Return (x, y) of the center of cell containing provided text 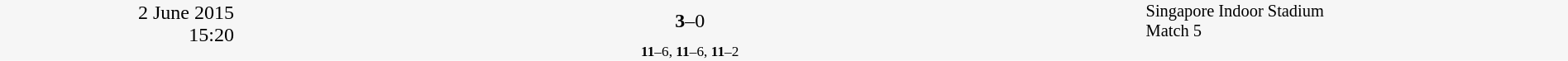
2 June 201515:20 (117, 30)
Singapore Indoor StadiumMatch 5 (1356, 21)
11–6, 11–6, 11–2 (690, 51)
3–0 (690, 21)
